Pinpoint the cell where the given text exists, returning its (x, y) midpoint coordinate. 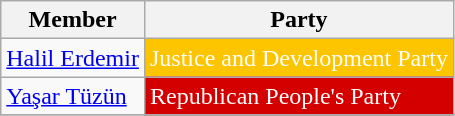
Yaşar Tüzün (73, 96)
Republican People's Party (298, 96)
Halil Erdemir (73, 58)
Party (298, 20)
Justice and Development Party (298, 58)
Member (73, 20)
